From the cell containing the given text, extract its center point as (X, Y) coordinate. 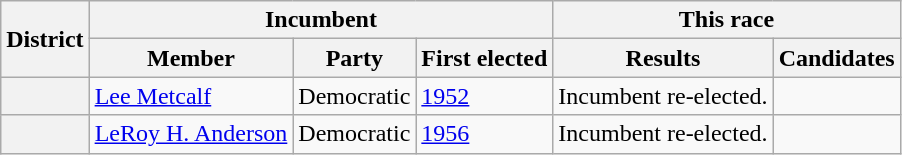
1952 (484, 96)
Results (663, 58)
First elected (484, 58)
Member (191, 58)
Lee Metcalf (191, 96)
1956 (484, 134)
Candidates (836, 58)
This race (726, 20)
District (45, 39)
Incumbent (321, 20)
LeRoy H. Anderson (191, 134)
Party (354, 58)
